Locate the cell with the specified text and output its (X, Y) center coordinate. 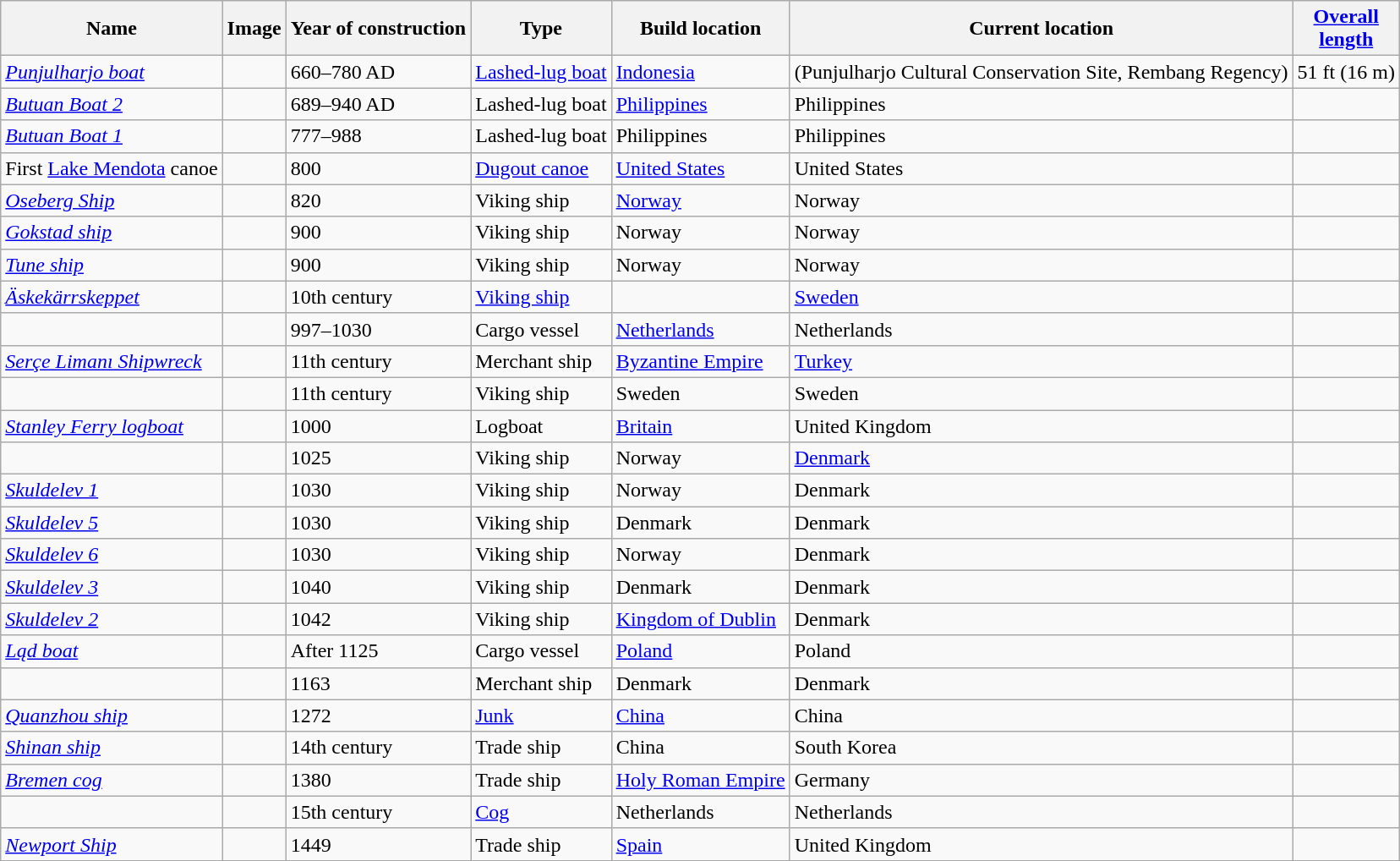
10th century (379, 297)
Butuan Boat 2 (112, 104)
1163 (379, 683)
Cog (541, 812)
800 (379, 168)
15th century (379, 812)
1272 (379, 716)
Skuldelev 2 (112, 619)
1040 (379, 587)
Turkey (1042, 361)
Äskekärrskeppet (112, 297)
Bremen cog (112, 780)
Image (254, 29)
Spain (700, 844)
Holy Roman Empire (700, 780)
Newport Ship (112, 844)
Skuldelev 6 (112, 555)
Shinan ship (112, 748)
Gokstad ship (112, 233)
Skuldelev 1 (112, 491)
660–780 AD (379, 72)
Serçe Limanı Shipwreck (112, 361)
Year of construction (379, 29)
Dugout canoe (541, 168)
Quanzhou ship (112, 716)
After 1125 (379, 651)
Junk (541, 716)
Ląd boat (112, 651)
Skuldelev 3 (112, 587)
Current location (1042, 29)
997–1030 (379, 329)
South Korea (1042, 748)
Britain (700, 425)
1042 (379, 619)
1449 (379, 844)
1000 (379, 425)
Tune ship (112, 265)
Indonesia (700, 72)
14th century (379, 748)
Build location (700, 29)
Germany (1042, 780)
Skuldelev 5 (112, 523)
(Punjulharjo Cultural Conservation Site, Rembang Regency) (1042, 72)
1025 (379, 458)
First Lake Mendota canoe (112, 168)
Kingdom of Dublin (700, 619)
Oseberg Ship (112, 200)
Punjulharjo boat (112, 72)
Logboat (541, 425)
Type (541, 29)
51 ft (16 m) (1346, 72)
1380 (379, 780)
689–940 AD (379, 104)
Byzantine Empire (700, 361)
820 (379, 200)
Overalllength (1346, 29)
Stanley Ferry logboat (112, 425)
777–988 (379, 136)
Butuan Boat 1 (112, 136)
Name (112, 29)
